Determine the (x, y) coordinate at the center of the cell enclosing the given text.  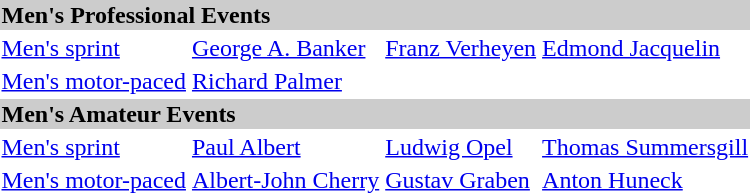
Richard Palmer (285, 81)
Men's motor-paced (94, 81)
Men's Professional Events (375, 15)
Ludwig Opel (461, 147)
Men's Amateur Events (375, 114)
Paul Albert (285, 147)
Franz Verheyen (461, 48)
Thomas Summersgill (646, 147)
George A. Banker (285, 48)
Edmond Jacquelin (646, 48)
